Identify which cell holds the provided text, then report its (X, Y) central coordinate. 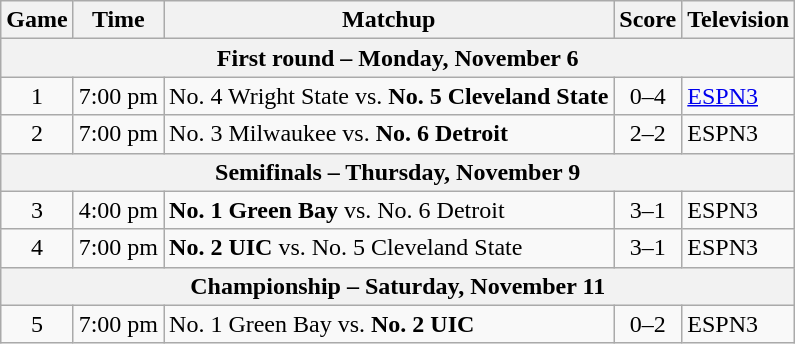
2 (37, 134)
4:00 pm (118, 210)
0–2 (648, 324)
Time (118, 20)
Championship – Saturday, November 11 (398, 286)
Score (648, 20)
5 (37, 324)
No. 1 Green Bay vs. No. 2 UIC (389, 324)
No. 4 Wright State vs. No. 5 Cleveland State (389, 96)
No. 1 Green Bay vs. No. 6 Detroit (389, 210)
1 (37, 96)
0–4 (648, 96)
Game (37, 20)
Television (738, 20)
Semifinals – Thursday, November 9 (398, 172)
No. 2 UIC vs. No. 5 Cleveland State (389, 248)
2–2 (648, 134)
First round – Monday, November 6 (398, 58)
Matchup (389, 20)
3 (37, 210)
4 (37, 248)
No. 3 Milwaukee vs. No. 6 Detroit (389, 134)
